Return (X, Y) of the center of cell containing provided text 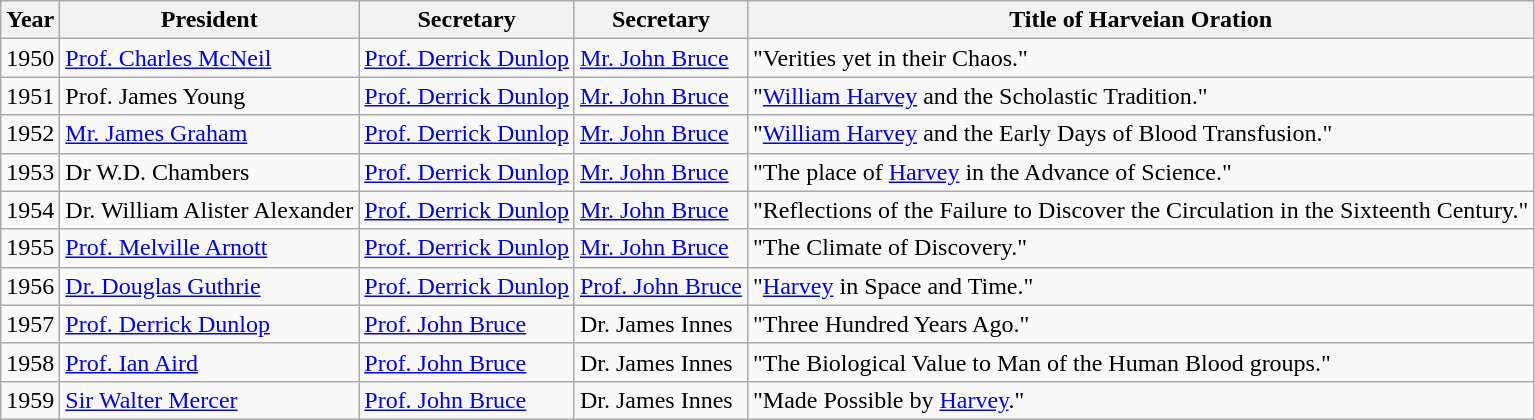
Title of Harveian Oration (1140, 20)
Prof. Ian Aird (210, 362)
Sir Walter Mercer (210, 400)
"The Biological Value to Man of the Human Blood groups." (1140, 362)
Dr. William Alister Alexander (210, 210)
"Harvey in Space and Time." (1140, 286)
Mr. James Graham (210, 134)
1952 (30, 134)
"William Harvey and the Scholastic Tradition." (1140, 96)
"The Climate of Discovery." (1140, 248)
"Made Possible by Harvey." (1140, 400)
"Reflections of the Failure to Discover the Circulation in the Sixteenth Century." (1140, 210)
1958 (30, 362)
"Three Hundred Years Ago." (1140, 324)
"The place of Harvey in the Advance of Science." (1140, 172)
1959 (30, 400)
Prof. Charles McNeil (210, 58)
Dr. Douglas Guthrie (210, 286)
1955 (30, 248)
Prof. Melville Arnott (210, 248)
1957 (30, 324)
Year (30, 20)
"Verities yet in their Chaos." (1140, 58)
1956 (30, 286)
1951 (30, 96)
1950 (30, 58)
1954 (30, 210)
Prof. James Young (210, 96)
President (210, 20)
Dr W.D. Chambers (210, 172)
1953 (30, 172)
"William Harvey and the Early Days of Blood Transfusion." (1140, 134)
